Return the (X, Y) coordinate for the center point of the cell that contains the specified text.  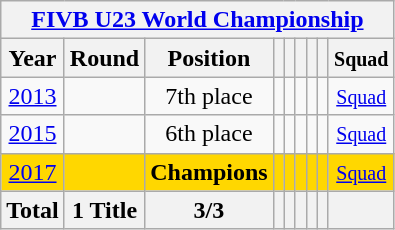
2013 (33, 96)
Round (104, 58)
Year (33, 58)
2017 (33, 172)
3/3 (209, 210)
FIVB U23 World Championship (198, 20)
7th place (209, 96)
2015 (33, 134)
6th place (209, 134)
Champions (209, 172)
Position (209, 58)
1 Title (104, 210)
Total (33, 210)
